Search for the cell housing the specified text and yield its (X, Y) center coordinate. 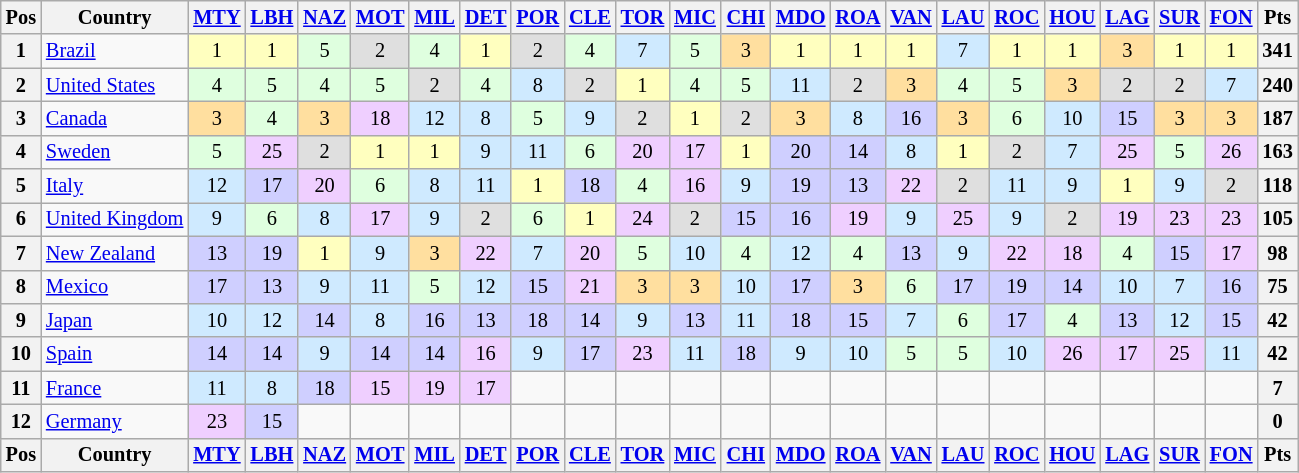
105 (1277, 219)
France (114, 388)
98 (1277, 253)
341 (1277, 51)
187 (1277, 118)
Spain (114, 354)
24 (642, 219)
21 (590, 287)
240 (1277, 85)
Brazil (114, 51)
0 (1277, 421)
United Kingdom (114, 219)
United States (114, 85)
New Zealand (114, 253)
Canada (114, 118)
Mexico (114, 287)
163 (1277, 152)
Germany (114, 421)
Sweden (114, 152)
Italy (114, 186)
118 (1277, 186)
Japan (114, 320)
75 (1277, 287)
